Provide the (X, Y) coordinate of the cell's center where the given text is located.  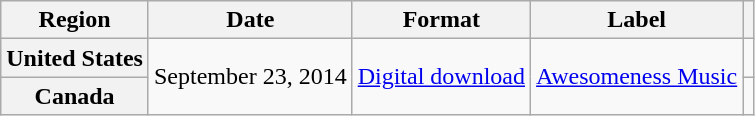
United States (75, 58)
September 23, 2014 (250, 77)
Format (441, 20)
Date (250, 20)
Awesomeness Music (637, 77)
Digital download (441, 77)
Label (637, 20)
Region (75, 20)
Canada (75, 96)
